Search for the cell housing the specified text and yield its [X, Y] center coordinate. 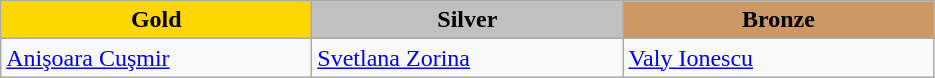
Svetlana Zorina [468, 58]
Bronze [778, 20]
Valy Ionescu [778, 58]
Gold [156, 20]
Silver [468, 20]
Anişoara Cuşmir [156, 58]
